Locate the cell with the specified text and output its [x, y] center coordinate. 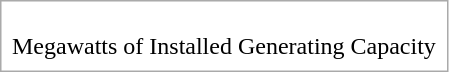
Megawatts of Installed Generating Capacity [224, 46]
